Scan for the cell matching the given text and deliver its (x, y) coordinate at center. 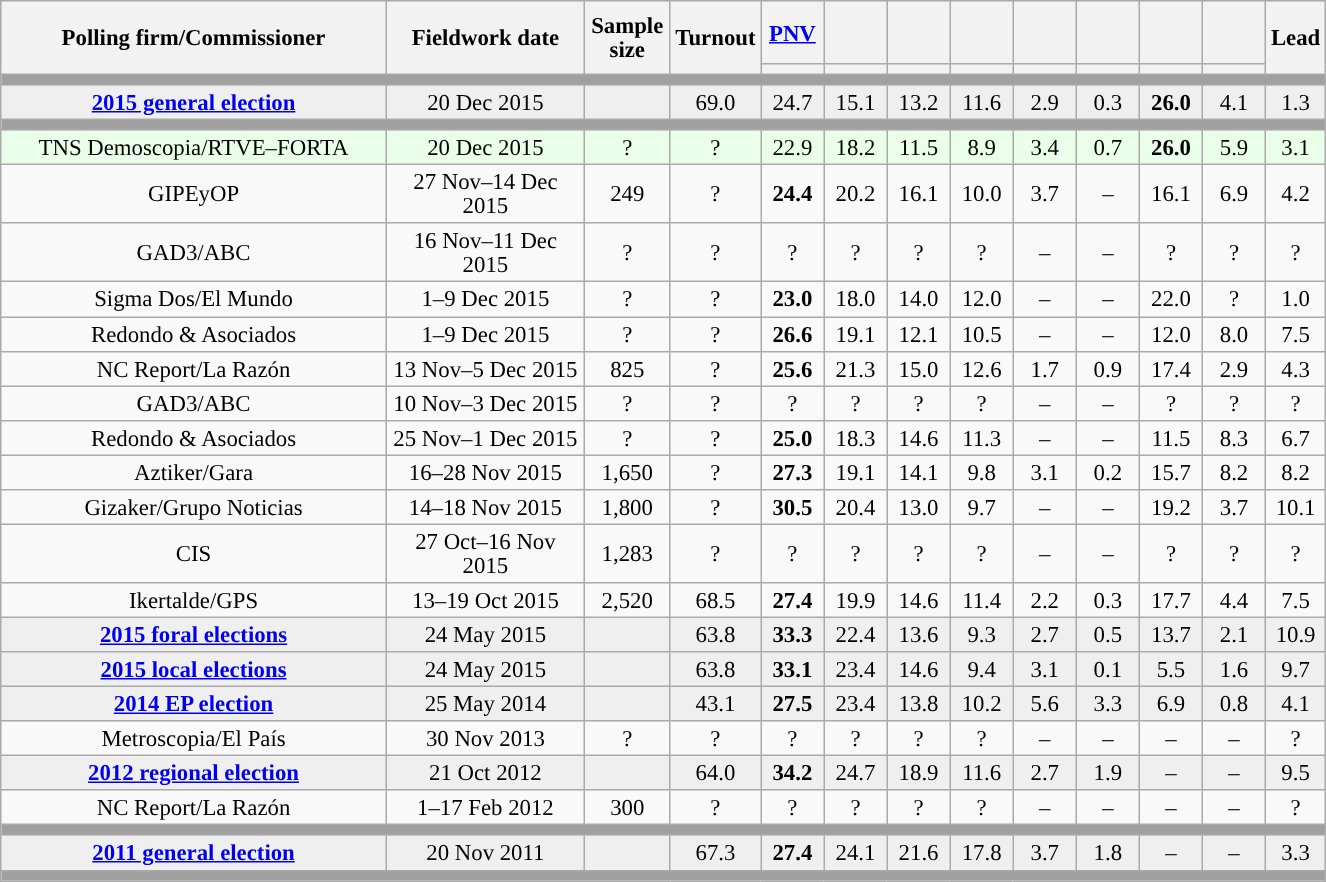
27 Nov–14 Dec 2015 (485, 194)
249 (627, 194)
14–18 Nov 2015 (485, 508)
30.5 (792, 508)
21.3 (856, 368)
34.2 (792, 774)
2015 general election (194, 102)
25 May 2014 (485, 704)
20 Nov 2011 (485, 854)
33.1 (792, 670)
TNS Demoscopia/RTVE–FORTA (194, 148)
15.7 (1170, 472)
Turnout (716, 38)
Lead (1296, 38)
11.3 (982, 438)
GIPEyOP (194, 194)
43.1 (716, 704)
13.6 (918, 634)
69.0 (716, 102)
14.0 (918, 300)
17.4 (1170, 368)
68.5 (716, 600)
26.6 (792, 334)
4.3 (1296, 368)
1.0 (1296, 300)
Metroscopia/El País (194, 738)
16 Nov–11 Dec 2015 (485, 254)
21.6 (918, 854)
10.0 (982, 194)
2015 local elections (194, 670)
9.5 (1296, 774)
0.2 (1108, 472)
15.1 (856, 102)
2.1 (1234, 634)
Sample size (627, 38)
24.1 (856, 854)
0.1 (1108, 670)
10.1 (1296, 508)
0.8 (1234, 704)
23.0 (792, 300)
25.6 (792, 368)
2015 foral elections (194, 634)
27.5 (792, 704)
18.0 (856, 300)
11.4 (982, 600)
20.4 (856, 508)
2,520 (627, 600)
8.0 (1234, 334)
2012 regional election (194, 774)
12.1 (918, 334)
Sigma Dos/El Mundo (194, 300)
PNV (792, 32)
64.0 (716, 774)
18.9 (918, 774)
17.7 (1170, 600)
14.1 (918, 472)
8.3 (1234, 438)
21 Oct 2012 (485, 774)
0.9 (1108, 368)
9.8 (982, 472)
30 Nov 2013 (485, 738)
Polling firm/Commissioner (194, 38)
Ikertalde/GPS (194, 600)
22.0 (1170, 300)
4.2 (1296, 194)
20.2 (856, 194)
8.9 (982, 148)
1.8 (1108, 854)
1.3 (1296, 102)
5.9 (1234, 148)
19.9 (856, 600)
CIS (194, 554)
1.6 (1234, 670)
25.0 (792, 438)
13–19 Oct 2015 (485, 600)
33.3 (792, 634)
1–17 Feb 2012 (485, 808)
1,283 (627, 554)
Gizaker/Grupo Noticias (194, 508)
13.0 (918, 508)
18.2 (856, 148)
25 Nov–1 Dec 2015 (485, 438)
10 Nov–3 Dec 2015 (485, 404)
12.6 (982, 368)
1,800 (627, 508)
10.9 (1296, 634)
5.6 (1044, 704)
13.8 (918, 704)
6.7 (1296, 438)
15.0 (918, 368)
5.5 (1170, 670)
0.5 (1108, 634)
1,650 (627, 472)
27.3 (792, 472)
4.4 (1234, 600)
16–28 Nov 2015 (485, 472)
0.7 (1108, 148)
10.2 (982, 704)
18.3 (856, 438)
17.8 (982, 854)
27 Oct–16 Nov 2015 (485, 554)
2014 EP election (194, 704)
22.4 (856, 634)
1.7 (1044, 368)
13 Nov–5 Dec 2015 (485, 368)
3.4 (1044, 148)
9.3 (982, 634)
Fieldwork date (485, 38)
24.4 (792, 194)
Aztiker/Gara (194, 472)
2011 general election (194, 854)
19.2 (1170, 508)
1.9 (1108, 774)
67.3 (716, 854)
22.9 (792, 148)
825 (627, 368)
9.4 (982, 670)
13.2 (918, 102)
13.7 (1170, 634)
10.5 (982, 334)
2.2 (1044, 600)
300 (627, 808)
